Capture the cell that displays the provided text and extract its [X, Y] central coordinate. 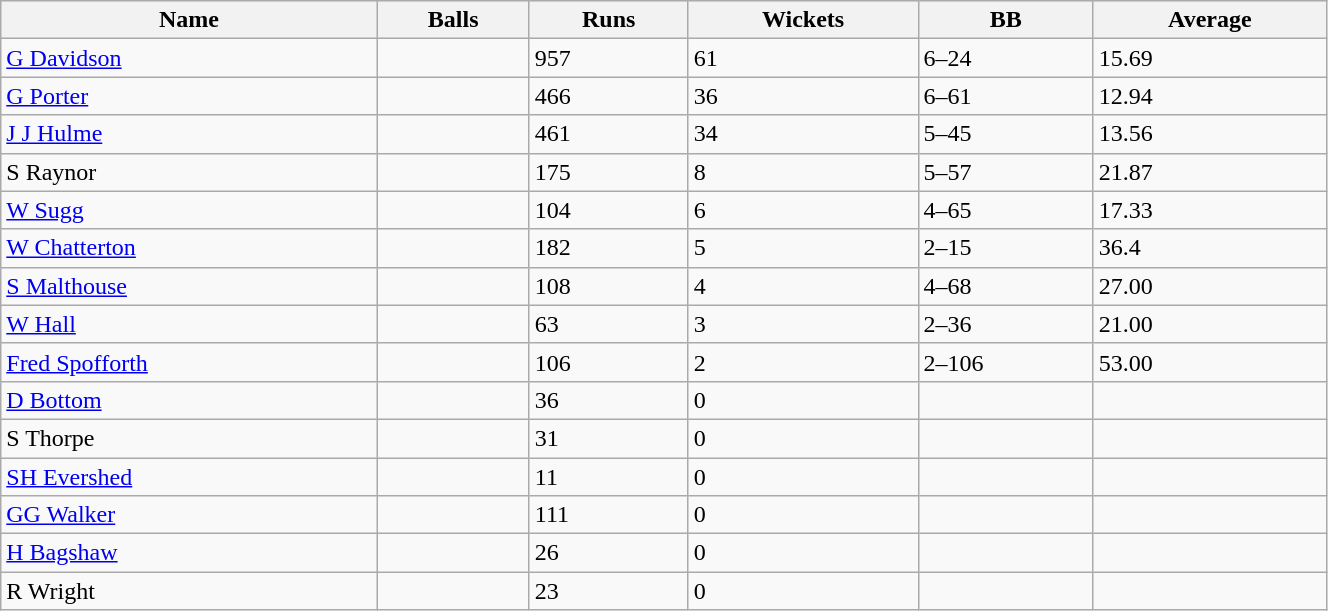
36.4 [1210, 248]
6 [803, 210]
21.87 [1210, 172]
Name [189, 20]
8 [803, 172]
4–68 [1006, 286]
W Hall [189, 324]
Wickets [803, 20]
106 [608, 362]
S Thorpe [189, 438]
5 [803, 248]
957 [608, 58]
12.94 [1210, 96]
34 [803, 134]
SH Evershed [189, 477]
S Raynor [189, 172]
111 [608, 515]
GG Walker [189, 515]
27.00 [1210, 286]
11 [608, 477]
Runs [608, 20]
Balls [453, 20]
G Porter [189, 96]
6–61 [1006, 96]
G Davidson [189, 58]
4 [803, 286]
4–65 [1006, 210]
63 [608, 324]
26 [608, 553]
5–45 [1006, 134]
Fred Spofforth [189, 362]
W Sugg [189, 210]
21.00 [1210, 324]
5–57 [1006, 172]
6–24 [1006, 58]
J J Hulme [189, 134]
61 [803, 58]
R Wright [189, 591]
175 [608, 172]
108 [608, 286]
31 [608, 438]
2–36 [1006, 324]
S Malthouse [189, 286]
2–15 [1006, 248]
104 [608, 210]
2 [803, 362]
13.56 [1210, 134]
182 [608, 248]
15.69 [1210, 58]
D Bottom [189, 400]
H Bagshaw [189, 553]
53.00 [1210, 362]
23 [608, 591]
Average [1210, 20]
W Chatterton [189, 248]
461 [608, 134]
BB [1006, 20]
2–106 [1006, 362]
3 [803, 324]
466 [608, 96]
17.33 [1210, 210]
